Provide the [x, y] coordinate of the cell's center where the given text is located.  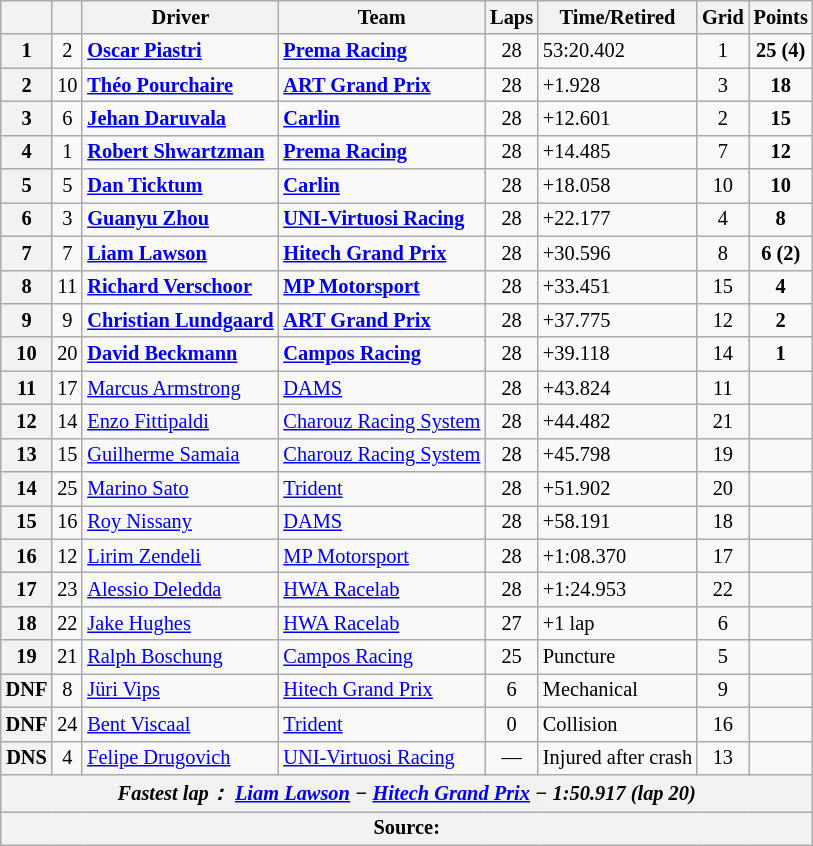
David Beckmann [180, 354]
Marino Sato [180, 489]
Driver [180, 17]
Jüri Vips [180, 690]
27 [512, 623]
Guanyu Zhou [180, 219]
+22.177 [618, 219]
Felipe Drugovich [180, 758]
Richard Verschoor [180, 287]
+1 lap [618, 623]
+1:08.370 [618, 556]
+1.928 [618, 85]
Marcus Armstrong [180, 388]
Liam Lawson [180, 253]
Oscar Piastri [180, 51]
Injured after crash [618, 758]
+39.118 [618, 354]
Points [781, 17]
25 (4) [781, 51]
+44.482 [618, 421]
+51.902 [618, 489]
Time/Retired [618, 17]
Christian Lundgaard [180, 320]
Source: [407, 828]
DNS [27, 758]
Puncture [618, 657]
Mechanical [618, 690]
0 [512, 724]
Jake Hughes [180, 623]
Laps [512, 17]
Lirim Zendeli [180, 556]
53:20.402 [618, 51]
+33.451 [618, 287]
Grid [723, 17]
+18.058 [618, 186]
Fastest lap： Liam Lawson − Hitech Grand Prix − 1:50.917 (lap 20) [407, 792]
Guilherme Samaia [180, 455]
Jehan Daruvala [180, 118]
+14.485 [618, 152]
— [512, 758]
Collision [618, 724]
+58.191 [618, 522]
+43.824 [618, 388]
Dan Ticktum [180, 186]
Alessio Deledda [180, 589]
6 (2) [781, 253]
+37.775 [618, 320]
24 [67, 724]
Théo Pourchaire [180, 85]
+1:24.953 [618, 589]
Enzo Fittipaldi [180, 421]
Team [382, 17]
Roy Nissany [180, 522]
23 [67, 589]
Bent Viscaal [180, 724]
+30.596 [618, 253]
+12.601 [618, 118]
Robert Shwartzman [180, 152]
Ralph Boschung [180, 657]
+45.798 [618, 455]
